Detect which cell encompasses the target text, then output its [x, y] center coordinate. 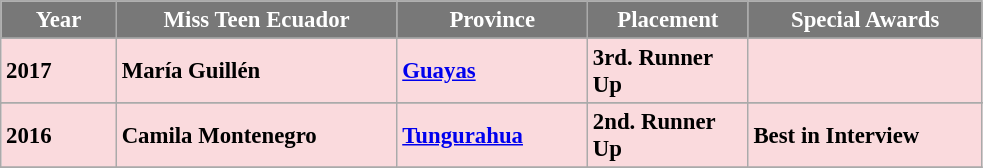
3rd. Runner Up [668, 72]
Camila Montenegro [256, 136]
2017 [59, 72]
2nd. Runner Up [668, 136]
María Guillén [256, 72]
Province [492, 20]
Guayas [492, 72]
Special Awards [865, 20]
Tungurahua [492, 136]
2016 [59, 136]
Miss Teen Ecuador [256, 20]
Year [59, 20]
Placement [668, 20]
Best in Interview [865, 136]
